Scan for the cell matching the given text and deliver its (x, y) coordinate at center. 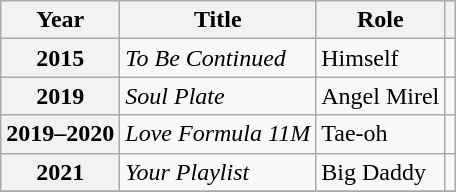
Himself (380, 58)
Role (380, 20)
Big Daddy (380, 172)
Angel Mirel (380, 96)
To Be Continued (218, 58)
2015 (60, 58)
Love Formula 11M (218, 134)
Year (60, 20)
2019 (60, 96)
Your Playlist (218, 172)
2021 (60, 172)
Soul Plate (218, 96)
Tae-oh (380, 134)
Title (218, 20)
2019–2020 (60, 134)
